For the text-containing cell, return its midpoint in (x, y) coordinate format. 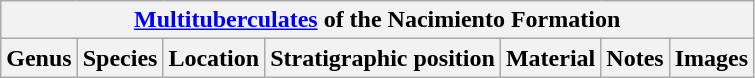
Species (120, 58)
Material (550, 58)
Genus (39, 58)
Notes (635, 58)
Location (214, 58)
Images (711, 58)
Multituberculates of the Nacimiento Formation (378, 20)
Stratigraphic position (383, 58)
